Locate the cell with the specified text and output its [X, Y] center coordinate. 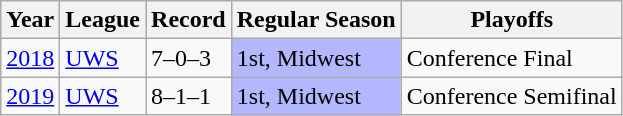
Playoffs [512, 20]
Conference Semifinal [512, 96]
2019 [30, 96]
Regular Season [316, 20]
2018 [30, 58]
8–1–1 [189, 96]
League [103, 20]
Conference Final [512, 58]
Year [30, 20]
7–0–3 [189, 58]
Record [189, 20]
